Provide the [X, Y] coordinate of the cell's center where the given text is located.  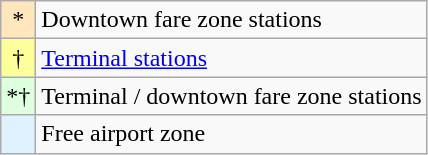
Free airport zone [232, 134]
† [18, 58]
*† [18, 96]
Downtown fare zone stations [232, 20]
* [18, 20]
Terminal / downtown fare zone stations [232, 96]
Terminal stations [232, 58]
